Extract the (x, y) coordinate from the center of the cell holding the provided text.  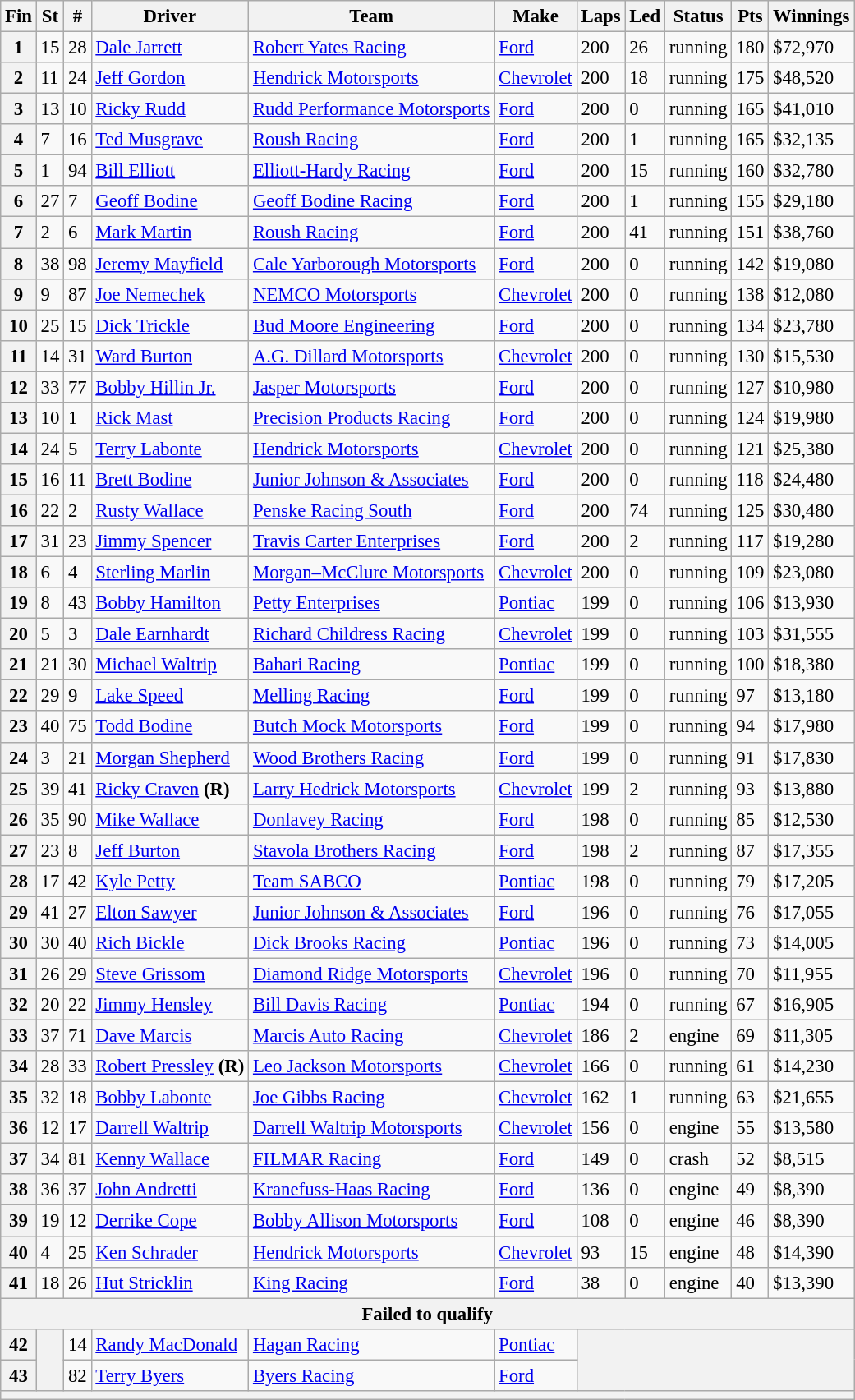
Jeff Burton (170, 850)
$14,005 (811, 943)
St (49, 16)
$14,230 (811, 1066)
$14,390 (811, 1252)
127 (751, 387)
$30,480 (811, 510)
$8,515 (811, 1159)
$12,530 (811, 819)
crash (698, 1159)
73 (751, 943)
186 (601, 1036)
$32,780 (811, 171)
Robert Yates Racing (371, 48)
76 (751, 912)
Dick Brooks Racing (371, 943)
Morgan Shepherd (170, 758)
67 (751, 1005)
$48,520 (811, 78)
49 (751, 1190)
Ward Burton (170, 356)
Richard Childress Racing (371, 634)
106 (751, 603)
# (77, 16)
Ted Musgrave (170, 140)
74 (646, 510)
$13,880 (811, 789)
Status (698, 16)
124 (751, 418)
Todd Bodine (170, 727)
Brett Bodine (170, 480)
Terry Byers (170, 1375)
Rusty Wallace (170, 510)
Marcis Auto Racing (371, 1036)
156 (601, 1128)
97 (751, 696)
Ricky Craven (R) (170, 789)
121 (751, 449)
Led (646, 16)
$11,955 (811, 974)
Kenny Wallace (170, 1159)
Jasper Motorsports (371, 387)
Joe Gibbs Racing (371, 1098)
79 (751, 882)
151 (751, 233)
Derrike Cope (170, 1221)
Mike Wallace (170, 819)
Byers Racing (371, 1375)
Jimmy Hensley (170, 1005)
71 (77, 1036)
136 (601, 1190)
108 (601, 1221)
$10,980 (811, 387)
Precision Products Racing (371, 418)
Pts (751, 16)
$17,830 (811, 758)
61 (751, 1066)
$12,080 (811, 294)
Bahari Racing (371, 665)
63 (751, 1098)
Failed to qualify (427, 1314)
Hut Stricklin (170, 1283)
Sterling Marlin (170, 573)
$18,380 (811, 665)
$38,760 (811, 233)
134 (751, 325)
Bill Elliott (170, 171)
81 (77, 1159)
Make (536, 16)
Darrell Waltrip Motorsports (371, 1128)
85 (751, 819)
Rudd Performance Motorsports (371, 109)
48 (751, 1252)
149 (601, 1159)
Petty Enterprises (371, 603)
Dick Trickle (170, 325)
Steve Grissom (170, 974)
Jeremy Mayfield (170, 264)
Geoff Bodine Racing (371, 201)
82 (77, 1375)
180 (751, 48)
$13,580 (811, 1128)
$17,355 (811, 850)
Geoff Bodine (170, 201)
Randy MacDonald (170, 1344)
175 (751, 78)
$31,555 (811, 634)
160 (751, 171)
$16,905 (811, 1005)
Bobby Hillin Jr. (170, 387)
155 (751, 201)
$17,055 (811, 912)
Penske Racing South (371, 510)
Travis Carter Enterprises (371, 541)
John Andretti (170, 1190)
Bill Davis Racing (371, 1005)
Butch Mock Motorsports (371, 727)
138 (751, 294)
$17,205 (811, 882)
$29,180 (811, 201)
Darrell Waltrip (170, 1128)
Dale Earnhardt (170, 634)
$13,390 (811, 1283)
Ricky Rudd (170, 109)
Dave Marcis (170, 1036)
52 (751, 1159)
70 (751, 974)
Jimmy Spencer (170, 541)
Lake Speed (170, 696)
77 (77, 387)
Mark Martin (170, 233)
Elton Sawyer (170, 912)
Fin (19, 16)
109 (751, 573)
$15,530 (811, 356)
Winnings (811, 16)
$13,930 (811, 603)
$24,480 (811, 480)
Donlavey Racing (371, 819)
$21,655 (811, 1098)
Larry Hedrick Motorsports (371, 789)
$41,010 (811, 109)
55 (751, 1128)
$23,080 (811, 573)
Robert Pressley (R) (170, 1066)
162 (601, 1098)
Wood Brothers Racing (371, 758)
Stavola Brothers Racing (371, 850)
$17,980 (811, 727)
FILMAR Racing (371, 1159)
125 (751, 510)
$25,380 (811, 449)
Bobby Allison Motorsports (371, 1221)
75 (77, 727)
166 (601, 1066)
Bobby Labonte (170, 1098)
Ken Schrader (170, 1252)
Bobby Hamilton (170, 603)
Team (371, 16)
King Racing (371, 1283)
Kranefuss-Haas Racing (371, 1190)
Joe Nemechek (170, 294)
Jeff Gordon (170, 78)
194 (601, 1005)
142 (751, 264)
Rich Bickle (170, 943)
$23,780 (811, 325)
$11,305 (811, 1036)
Michael Waltrip (170, 665)
118 (751, 480)
Driver (170, 16)
Diamond Ridge Motorsports (371, 974)
46 (751, 1221)
117 (751, 541)
91 (751, 758)
Team SABCO (371, 882)
103 (751, 634)
Dale Jarrett (170, 48)
Elliott-Hardy Racing (371, 171)
$13,180 (811, 696)
69 (751, 1036)
Laps (601, 16)
$32,135 (811, 140)
$19,280 (811, 541)
Rick Mast (170, 418)
$19,980 (811, 418)
Terry Labonte (170, 449)
90 (77, 819)
Leo Jackson Motorsports (371, 1066)
Melling Racing (371, 696)
130 (751, 356)
Morgan–McClure Motorsports (371, 573)
NEMCO Motorsports (371, 294)
100 (751, 665)
98 (77, 264)
A.G. Dillard Motorsports (371, 356)
Kyle Petty (170, 882)
Hagan Racing (371, 1344)
Bud Moore Engineering (371, 325)
$72,970 (811, 48)
$19,080 (811, 264)
Cale Yarborough Motorsports (371, 264)
